Extract the (X, Y) coordinate from the center of the cell holding the provided text.  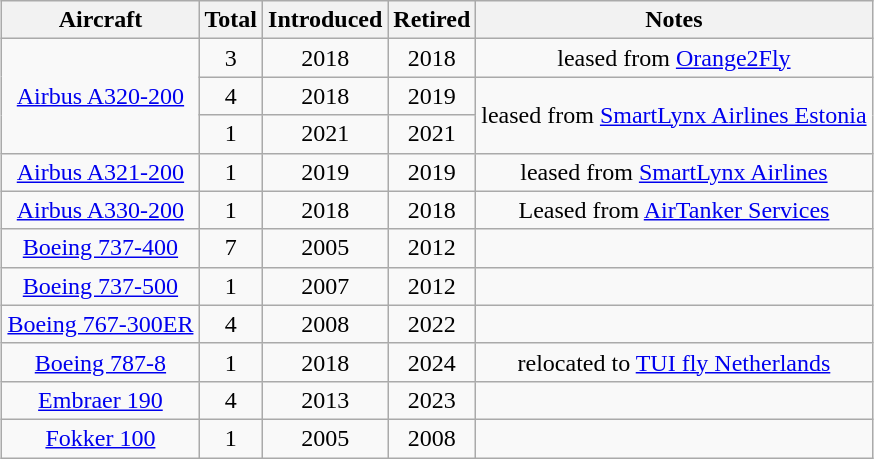
2022 (432, 324)
3 (231, 58)
Fokker 100 (100, 438)
leased from Orange2Fly (674, 58)
Total (231, 20)
7 (231, 248)
Retired (432, 20)
leased from SmartLynx Airlines (674, 172)
Introduced (326, 20)
2024 (432, 362)
Airbus A320-200 (100, 96)
Boeing 737-400 (100, 248)
2007 (326, 286)
Aircraft (100, 20)
Airbus A330-200 (100, 210)
Notes (674, 20)
2013 (326, 400)
2023 (432, 400)
Embraer 190 (100, 400)
Leased from AirTanker Services (674, 210)
Boeing 787-8 (100, 362)
Airbus A321-200 (100, 172)
relocated to TUI fly Netherlands (674, 362)
Boeing 737-500 (100, 286)
Boeing 767-300ER (100, 324)
leased from SmartLynx Airlines Estonia (674, 115)
